Identify which cell holds the provided text, then report its (X, Y) central coordinate. 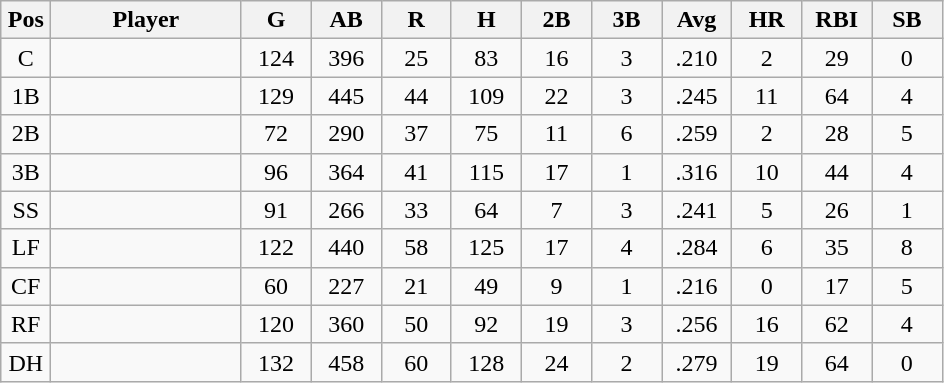
72 (276, 134)
CF (26, 286)
21 (416, 286)
26 (837, 210)
125 (486, 248)
227 (346, 286)
H (486, 20)
LF (26, 248)
396 (346, 58)
109 (486, 96)
62 (837, 324)
290 (346, 134)
129 (276, 96)
.216 (697, 286)
Avg (697, 20)
35 (837, 248)
41 (416, 172)
22 (556, 96)
115 (486, 172)
124 (276, 58)
Pos (26, 20)
AB (346, 20)
C (26, 58)
58 (416, 248)
458 (346, 362)
DH (26, 362)
132 (276, 362)
8 (907, 248)
91 (276, 210)
49 (486, 286)
96 (276, 172)
.279 (697, 362)
9 (556, 286)
360 (346, 324)
25 (416, 58)
83 (486, 58)
29 (837, 58)
33 (416, 210)
RBI (837, 20)
24 (556, 362)
.245 (697, 96)
SS (26, 210)
.241 (697, 210)
7 (556, 210)
50 (416, 324)
10 (767, 172)
1B (26, 96)
.316 (697, 172)
122 (276, 248)
92 (486, 324)
445 (346, 96)
Player (146, 20)
G (276, 20)
R (416, 20)
SB (907, 20)
28 (837, 134)
266 (346, 210)
.259 (697, 134)
37 (416, 134)
364 (346, 172)
.284 (697, 248)
440 (346, 248)
128 (486, 362)
.256 (697, 324)
HR (767, 20)
120 (276, 324)
.210 (697, 58)
RF (26, 324)
75 (486, 134)
